Find where the given text appears and provide that cell's center as [X, Y] coordinate. 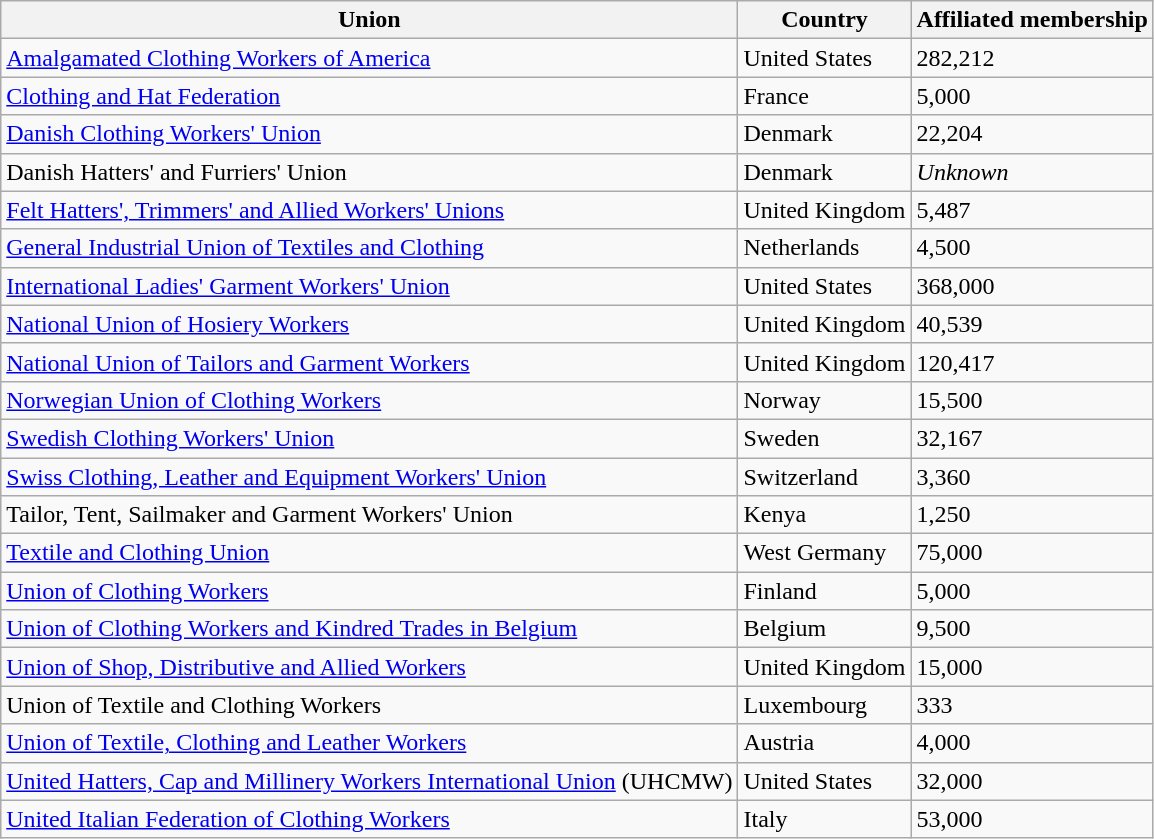
United Italian Federation of Clothing Workers [370, 819]
Norway [824, 400]
Luxembourg [824, 705]
United Hatters, Cap and Millinery Workers International Union (UHCMW) [370, 781]
120,417 [1032, 362]
Union of Clothing Workers [370, 591]
Tailor, Tent, Sailmaker and Garment Workers' Union [370, 515]
32,000 [1032, 781]
Felt Hatters', Trimmers' and Allied Workers' Unions [370, 210]
General Industrial Union of Textiles and Clothing [370, 248]
3,360 [1032, 477]
National Union of Hosiery Workers [370, 324]
National Union of Tailors and Garment Workers [370, 362]
282,212 [1032, 58]
Unknown [1032, 172]
Norwegian Union of Clothing Workers [370, 400]
53,000 [1032, 819]
Affiliated membership [1032, 20]
333 [1032, 705]
32,167 [1032, 438]
368,000 [1032, 286]
Austria [824, 743]
Clothing and Hat Federation [370, 96]
15,000 [1032, 667]
22,204 [1032, 134]
4,500 [1032, 248]
Netherlands [824, 248]
Danish Clothing Workers' Union [370, 134]
Finland [824, 591]
Swiss Clothing, Leather and Equipment Workers' Union [370, 477]
Union of Textile, Clothing and Leather Workers [370, 743]
Union [370, 20]
Union of Shop, Distributive and Allied Workers [370, 667]
Switzerland [824, 477]
France [824, 96]
West Germany [824, 553]
75,000 [1032, 553]
Country [824, 20]
Italy [824, 819]
1,250 [1032, 515]
9,500 [1032, 629]
Danish Hatters' and Furriers' Union [370, 172]
Union of Clothing Workers and Kindred Trades in Belgium [370, 629]
15,500 [1032, 400]
Swedish Clothing Workers' Union [370, 438]
5,487 [1032, 210]
Belgium [824, 629]
Kenya [824, 515]
Sweden [824, 438]
40,539 [1032, 324]
Union of Textile and Clothing Workers [370, 705]
Amalgamated Clothing Workers of America [370, 58]
4,000 [1032, 743]
Textile and Clothing Union [370, 553]
International Ladies' Garment Workers' Union [370, 286]
